Scan for the cell matching the given text and deliver its [x, y] coordinate at center. 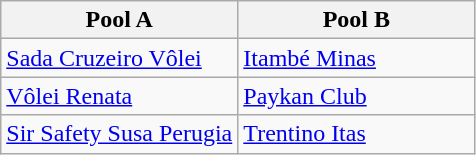
Pool A [120, 20]
Sir Safety Susa Perugia [120, 134]
Sada Cruzeiro Vôlei [120, 58]
Itambé Minas [356, 58]
Pool B [356, 20]
Paykan Club [356, 96]
Trentino Itas [356, 134]
Vôlei Renata [120, 96]
